Search for the cell housing the specified text and yield its (X, Y) center coordinate. 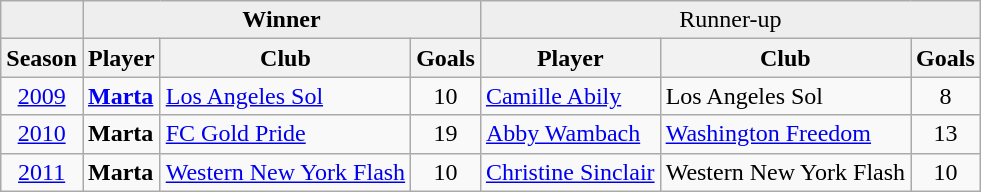
FC Gold Pride (285, 134)
Winner (281, 20)
Runner-up (730, 20)
8 (946, 96)
Washington Freedom (785, 134)
2009 (42, 96)
2011 (42, 172)
Camille Abily (570, 96)
13 (946, 134)
19 (446, 134)
Christine Sinclair (570, 172)
2010 (42, 134)
Season (42, 58)
Abby Wambach (570, 134)
